Detect which cell encompasses the target text, then output its [x, y] center coordinate. 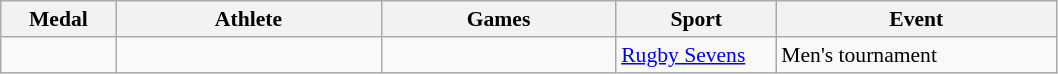
Athlete [248, 19]
Men's tournament [916, 55]
Games [498, 19]
Event [916, 19]
Sport [696, 19]
Medal [58, 19]
Rugby Sevens [696, 55]
